Capture the cell that displays the provided text and extract its [x, y] central coordinate. 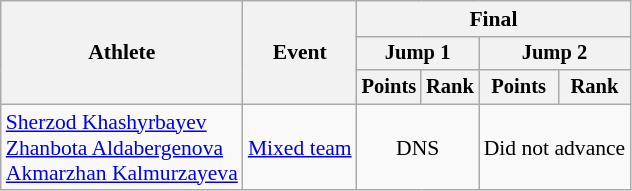
Did not advance [555, 148]
Sherzod KhashyrbayevZhanbota AldabergenovaAkmarzhan Kalmurzayeva [122, 148]
Jump 2 [555, 54]
Event [300, 52]
Athlete [122, 52]
Final [494, 19]
DNS [418, 148]
Jump 1 [418, 54]
Mixed team [300, 148]
